Provide the (X, Y) coordinate of the cell's center where the given text is located.  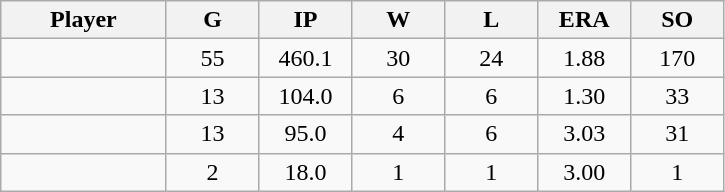
3.00 (584, 172)
24 (492, 58)
SO (678, 20)
1.30 (584, 96)
2 (212, 172)
460.1 (306, 58)
95.0 (306, 134)
31 (678, 134)
55 (212, 58)
IP (306, 20)
33 (678, 96)
W (398, 20)
G (212, 20)
18.0 (306, 172)
104.0 (306, 96)
ERA (584, 20)
30 (398, 58)
4 (398, 134)
3.03 (584, 134)
L (492, 20)
Player (84, 20)
1.88 (584, 58)
170 (678, 58)
